For the text-containing cell, return its midpoint in (X, Y) coordinate format. 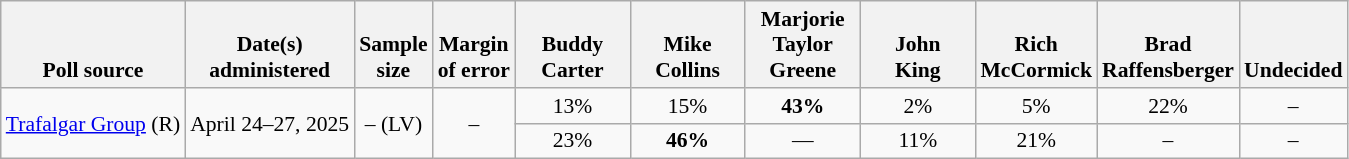
21% (1036, 141)
Trafalgar Group (R) (93, 124)
5% (1036, 106)
MikeCollins (688, 44)
BuddyCarter (572, 44)
15% (688, 106)
— (802, 141)
11% (918, 141)
13% (572, 106)
2% (918, 106)
– (LV) (393, 124)
Marginof error (474, 44)
Marjorie TaylorGreene (802, 44)
22% (1168, 106)
BradRaffensberger (1168, 44)
46% (688, 141)
Undecided (1293, 44)
RichMcCormick (1036, 44)
Poll source (93, 44)
April 24–27, 2025 (270, 124)
43% (802, 106)
Samplesize (393, 44)
Date(s)administered (270, 44)
23% (572, 141)
JohnKing (918, 44)
